Output the (x, y) coordinate of the center of the cell containing the given text.  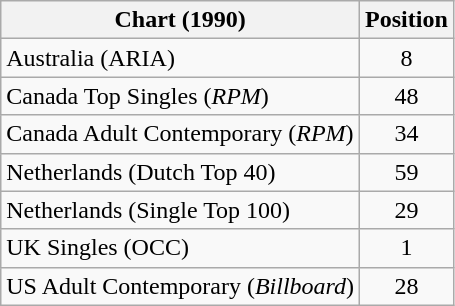
US Adult Contemporary (Billboard) (180, 286)
28 (407, 286)
29 (407, 210)
Australia (ARIA) (180, 58)
UK Singles (OCC) (180, 248)
Netherlands (Single Top 100) (180, 210)
1 (407, 248)
34 (407, 134)
Canada Top Singles (RPM) (180, 96)
59 (407, 172)
8 (407, 58)
Position (407, 20)
Netherlands (Dutch Top 40) (180, 172)
48 (407, 96)
Chart (1990) (180, 20)
Canada Adult Contemporary (RPM) (180, 134)
